For the text-containing cell, return its midpoint in (X, Y) coordinate format. 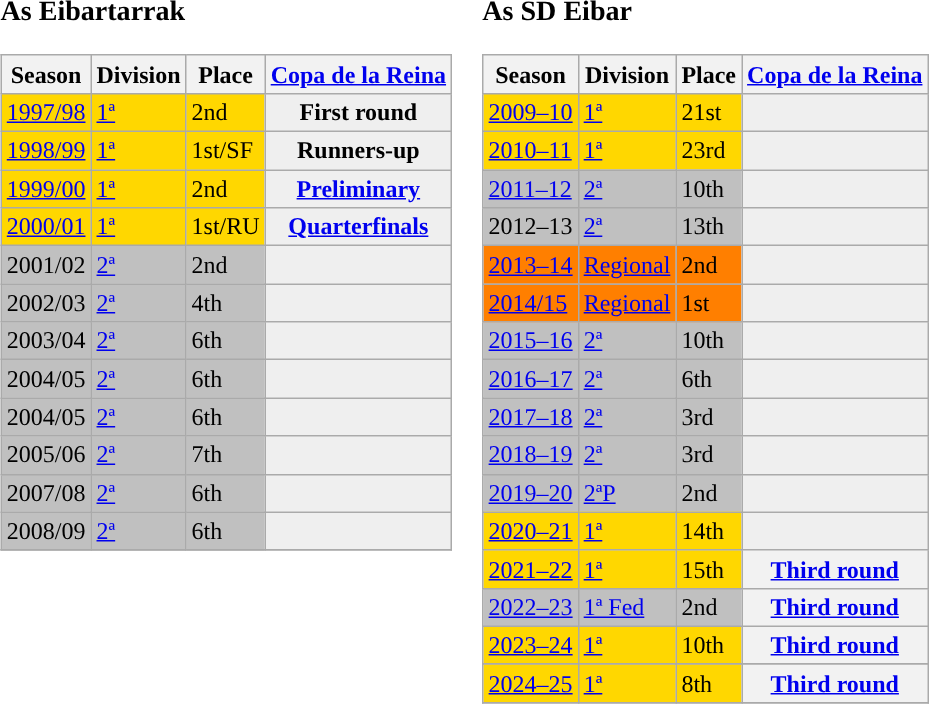
1ª Fed (627, 607)
2001/02 (46, 265)
2008/09 (46, 531)
2ªP (627, 493)
2005/06 (46, 455)
13th (709, 227)
2017–18 (530, 417)
1999/00 (46, 189)
Preliminary (358, 189)
2018–19 (530, 455)
2016–17 (530, 379)
2000/01 (46, 227)
2023–24 (530, 645)
2015–16 (530, 341)
1st (709, 303)
2021–22 (530, 569)
2002/03 (46, 303)
2013–14 (530, 265)
4th (226, 303)
23rd (709, 151)
2007/08 (46, 493)
Quarterfinals (358, 227)
2024–25 (530, 683)
15th (709, 569)
First round (358, 112)
2009–10 (530, 112)
2022–23 (530, 607)
21st (709, 112)
14th (709, 531)
2019–20 (530, 493)
1st/SF (226, 151)
2014/15 (530, 303)
1997/98 (46, 112)
7th (226, 455)
1998/99 (46, 151)
1st/RU (226, 227)
Runners-up (358, 151)
2011–12 (530, 189)
2003/04 (46, 341)
2020–21 (530, 531)
8th (709, 683)
2012–13 (530, 227)
2010–11 (530, 151)
